Capture the cell that displays the provided text and extract its [X, Y] central coordinate. 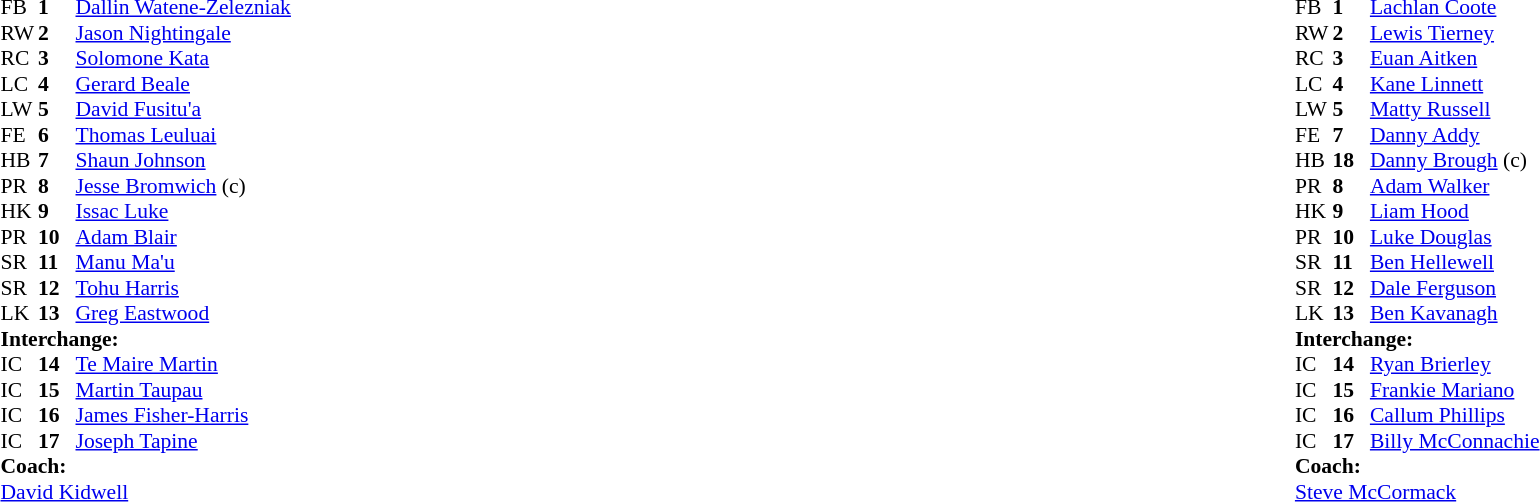
Ben Hellewell [1455, 263]
Jason Nightingale [184, 33]
Issac Luke [184, 211]
Matty Russell [1455, 109]
Frankie Mariano [1455, 390]
Jesse Bromwich (c) [184, 186]
Gerard Beale [184, 84]
Lewis Tierney [1455, 33]
Martin Taupau [184, 390]
Solomone Kata [184, 59]
Thomas Leuluai [184, 135]
Shaun Johnson [184, 161]
Ryan Brierley [1455, 365]
Danny Addy [1455, 135]
Joseph Tapine [184, 441]
Te Maire Martin [184, 365]
Tohu Harris [184, 288]
Adam Blair [184, 237]
Manu Ma'u [184, 263]
Dale Ferguson [1455, 288]
Greg Eastwood [184, 313]
Billy McConnachie [1455, 441]
Liam Hood [1455, 211]
Danny Brough (c) [1455, 161]
Kane Linnett [1455, 84]
Luke Douglas [1455, 237]
Adam Walker [1455, 186]
Callum Phillips [1455, 415]
Euan Aitken [1455, 59]
James Fisher-Harris [184, 415]
Ben Kavanagh [1455, 313]
6 [57, 135]
18 [1351, 161]
David Fusitu'a [184, 109]
